Detect which cell encompasses the target text, then output its [X, Y] center coordinate. 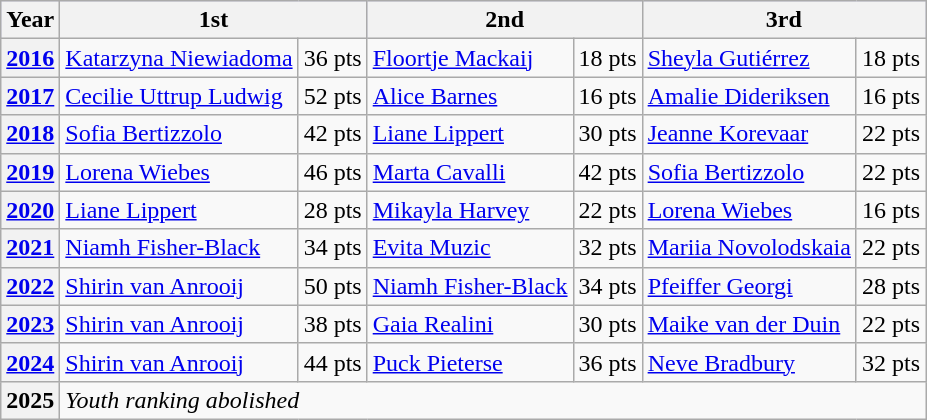
Neve Bradbury [749, 362]
38 pts [332, 324]
Maike van der Duin [749, 324]
Cecilie Uttrup Ludwig [179, 96]
3rd [784, 20]
2022 [30, 286]
Floortje Mackaij [470, 58]
2018 [30, 134]
Sheyla Gutiérrez [749, 58]
52 pts [332, 96]
Puck Pieterse [470, 362]
2025 [30, 400]
46 pts [332, 172]
Youth ranking abolished [493, 400]
44 pts [332, 362]
2024 [30, 362]
Mikayla Harvey [470, 210]
2016 [30, 58]
Year [30, 20]
Katarzyna Niewiadoma [179, 58]
50 pts [332, 286]
2020 [30, 210]
2017 [30, 96]
2021 [30, 248]
Alice Barnes [470, 96]
Mariia Novolodskaia [749, 248]
2019 [30, 172]
Marta Cavalli [470, 172]
Gaia Realini [470, 324]
Jeanne Korevaar [749, 134]
2nd [504, 20]
Pfeiffer Georgi [749, 286]
Amalie Dideriksen [749, 96]
2023 [30, 324]
1st [214, 20]
Evita Muzic [470, 248]
